Identify which cell holds the provided text, then report its [X, Y] central coordinate. 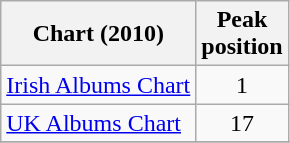
Peakposition [242, 34]
17 [242, 123]
Chart (2010) [98, 34]
Irish Albums Chart [98, 85]
UK Albums Chart [98, 123]
1 [242, 85]
